Return the (X, Y) coordinate for the center point of the cell that contains the specified text.  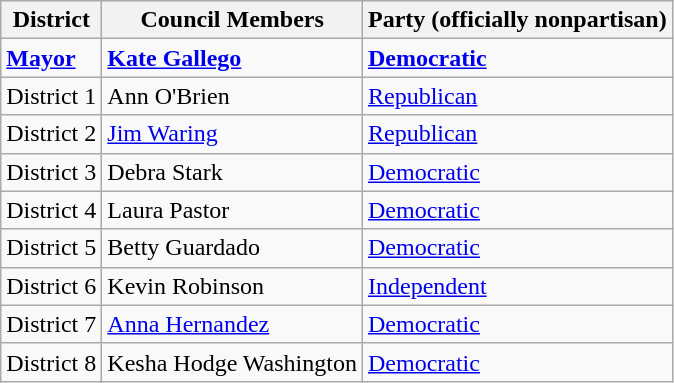
District 8 (52, 362)
District 3 (52, 172)
Kate Gallego (232, 58)
Kesha Hodge Washington (232, 362)
District 2 (52, 134)
District 4 (52, 210)
Council Members (232, 20)
Ann O'Brien (232, 96)
Kevin Robinson (232, 286)
District 1 (52, 96)
District (52, 20)
District 5 (52, 248)
Mayor (52, 58)
Jim Waring (232, 134)
Laura Pastor (232, 210)
Anna Hernandez (232, 324)
Independent (517, 286)
Party (officially nonpartisan) (517, 20)
District 6 (52, 286)
Betty Guardado (232, 248)
District 7 (52, 324)
Debra Stark (232, 172)
